For the text-containing cell, return its midpoint in [X, Y] coordinate format. 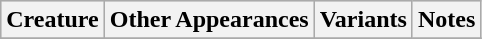
Variants [363, 20]
Creature [52, 20]
Notes [446, 20]
Other Appearances [209, 20]
